Locate the cell with the specified text and output its (X, Y) center coordinate. 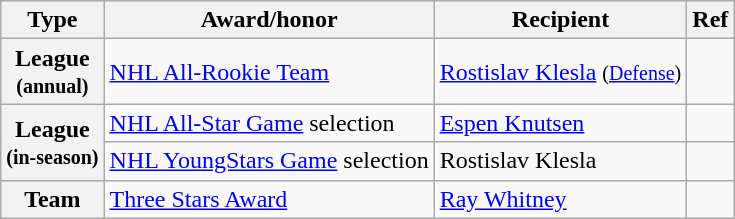
Rostislav Klesla (560, 161)
Ray Whitney (560, 199)
Team (52, 199)
NHL All-Star Game selection (269, 123)
Type (52, 20)
Espen Knutsen (560, 123)
Ref (710, 20)
League(annual) (52, 72)
Rostislav Klesla (Defense) (560, 72)
NHL YoungStars Game selection (269, 161)
League(in-season) (52, 142)
Three Stars Award (269, 199)
Recipient (560, 20)
NHL All-Rookie Team (269, 72)
Award/honor (269, 20)
